Identify which cell holds the provided text, then report its (x, y) central coordinate. 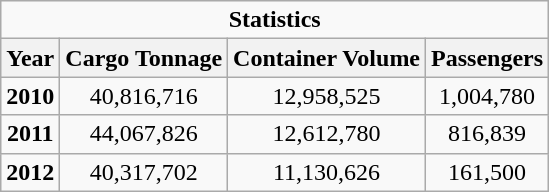
Year (30, 58)
Cargo Tonnage (144, 58)
40,317,702 (144, 172)
Passengers (488, 58)
1,004,780 (488, 96)
11,130,626 (327, 172)
Container Volume (327, 58)
44,067,826 (144, 134)
161,500 (488, 172)
816,839 (488, 134)
40,816,716 (144, 96)
12,612,780 (327, 134)
2012 (30, 172)
2011 (30, 134)
2010 (30, 96)
Statistics (275, 20)
12,958,525 (327, 96)
